Find where the given text appears and provide that cell's center as [x, y] coordinate. 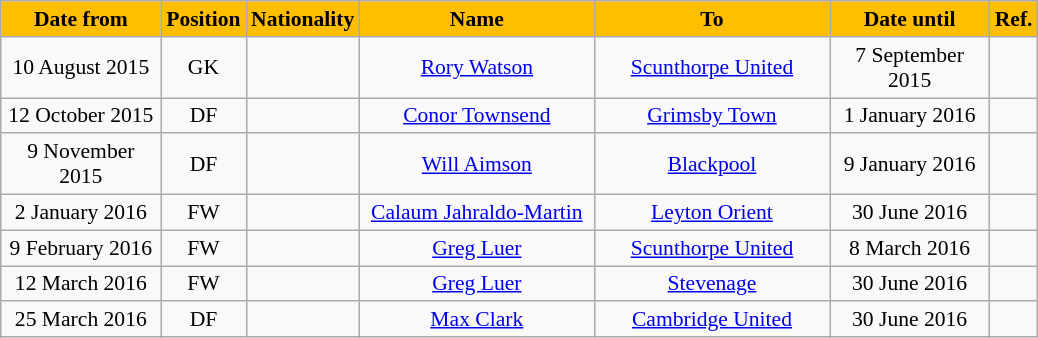
Will Aimson [476, 164]
Cambridge United [712, 320]
Calaum Jahraldo-Martin [476, 213]
Stevenage [712, 284]
Date until [910, 19]
2 January 2016 [81, 213]
Grimsby Town [712, 116]
9 January 2016 [910, 164]
Position [204, 19]
7 September 2015 [910, 68]
9 February 2016 [81, 248]
12 March 2016 [81, 284]
Name [476, 19]
Rory Watson [476, 68]
10 August 2015 [81, 68]
Conor Townsend [476, 116]
1 January 2016 [910, 116]
To [712, 19]
9 November 2015 [81, 164]
Nationality [302, 19]
12 October 2015 [81, 116]
Leyton Orient [712, 213]
25 March 2016 [81, 320]
GK [204, 68]
Ref. [1014, 19]
Max Clark [476, 320]
Date from [81, 19]
Blackpool [712, 164]
8 March 2016 [910, 248]
